Capture the cell that displays the provided text and extract its [x, y] central coordinate. 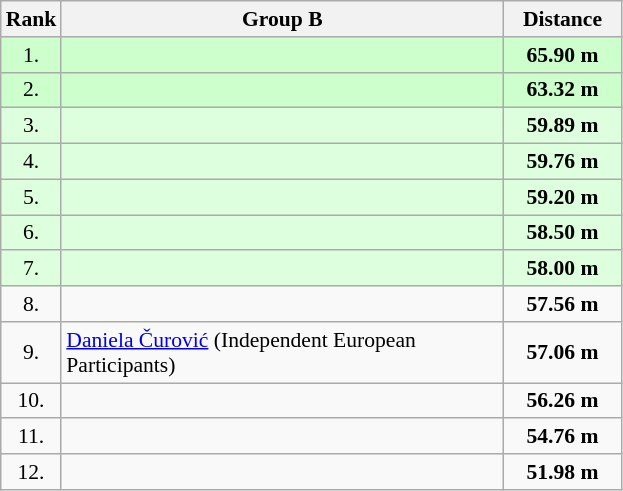
Rank [32, 19]
6. [32, 233]
7. [32, 269]
5. [32, 197]
54.76 m [562, 437]
2. [32, 90]
9. [32, 352]
56.26 m [562, 401]
11. [32, 437]
63.32 m [562, 90]
59.20 m [562, 197]
51.98 m [562, 472]
Daniela Čurović (Independent European Participants) [282, 352]
58.00 m [562, 269]
Distance [562, 19]
10. [32, 401]
Group B [282, 19]
3. [32, 126]
4. [32, 162]
57.06 m [562, 352]
65.90 m [562, 55]
8. [32, 304]
12. [32, 472]
59.89 m [562, 126]
59.76 m [562, 162]
58.50 m [562, 233]
57.56 m [562, 304]
1. [32, 55]
